Provide the [x, y] coordinate of the cell's center where the given text is located.  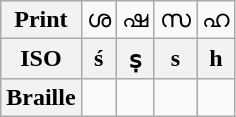
ṣ [135, 59]
ISO [41, 59]
ś [98, 59]
ഹ [216, 20]
s [176, 59]
സ [176, 20]
Braille [41, 97]
ഷ [135, 20]
h [216, 59]
Print [41, 20]
ശ [98, 20]
